For the text-containing cell, return its midpoint in (x, y) coordinate format. 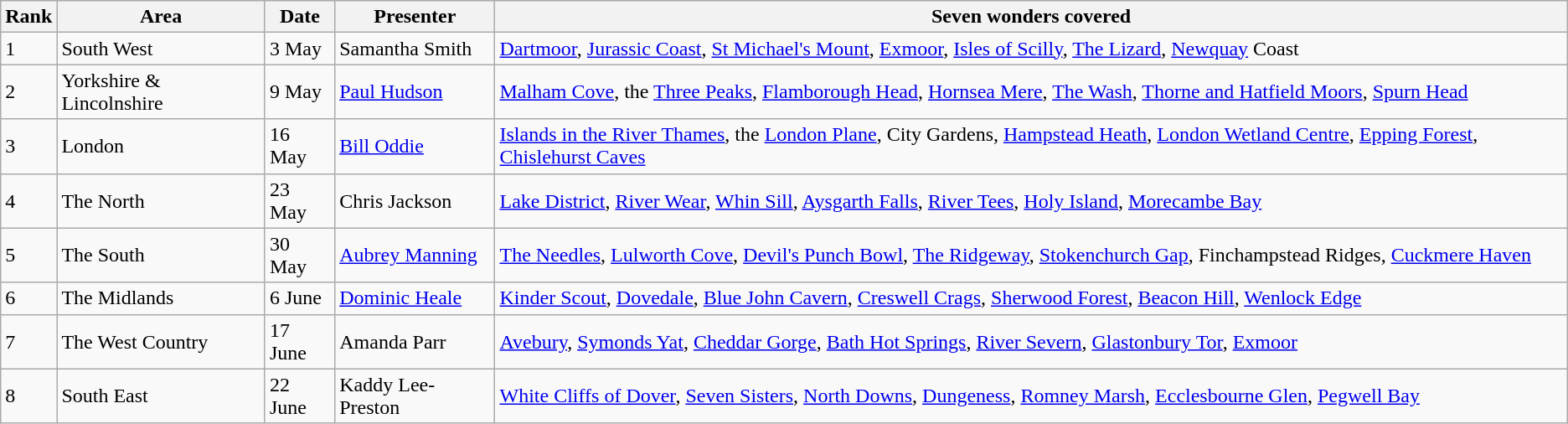
The North (161, 201)
22 June (300, 396)
1 (28, 49)
8 (28, 396)
Presenter (415, 17)
Islands in the River Thames, the London Plane, City Gardens, Hampstead Heath, London Wetland Centre, Epping Forest, Chislehurst Caves (1031, 146)
Amanda Parr (415, 342)
Seven wonders covered (1031, 17)
Dartmoor, Jurassic Coast, St Michael's Mount, Exmoor, Isles of Scilly, The Lizard, Newquay Coast (1031, 49)
Yorkshire & Lincolnshire (161, 92)
Dominic Heale (415, 298)
Kinder Scout, Dovedale, Blue John Cavern, Creswell Crags, Sherwood Forest, Beacon Hill, Wenlock Edge (1031, 298)
Area (161, 17)
Lake District, River Wear, Whin Sill, Aysgarth Falls, River Tees, Holy Island, Morecambe Bay (1031, 201)
Chris Jackson (415, 201)
7 (28, 342)
Kaddy Lee-Preston (415, 396)
6 (28, 298)
The Needles, Lulworth Cove, Devil's Punch Bowl, The Ridgeway, Stokenchurch Gap, Finchampstead Ridges, Cuckmere Haven (1031, 255)
2 (28, 92)
The Midlands (161, 298)
17 June (300, 342)
3 May (300, 49)
3 (28, 146)
5 (28, 255)
Avebury, Symonds Yat, Cheddar Gorge, Bath Hot Springs, River Severn, Glastonbury Tor, Exmoor (1031, 342)
4 (28, 201)
Samantha Smith (415, 49)
30 May (300, 255)
16 May (300, 146)
Aubrey Manning (415, 255)
Paul Hudson (415, 92)
The West Country (161, 342)
London (161, 146)
White Cliffs of Dover, Seven Sisters, North Downs, Dungeness, Romney Marsh, Ecclesbourne Glen, Pegwell Bay (1031, 396)
The South (161, 255)
Rank (28, 17)
6 June (300, 298)
23 May (300, 201)
9 May (300, 92)
Malham Cove, the Three Peaks, Flamborough Head, Hornsea Mere, The Wash, Thorne and Hatfield Moors, Spurn Head (1031, 92)
South West (161, 49)
Date (300, 17)
Bill Oddie (415, 146)
South East (161, 396)
